Identify which cell holds the provided text, then report its [X, Y] central coordinate. 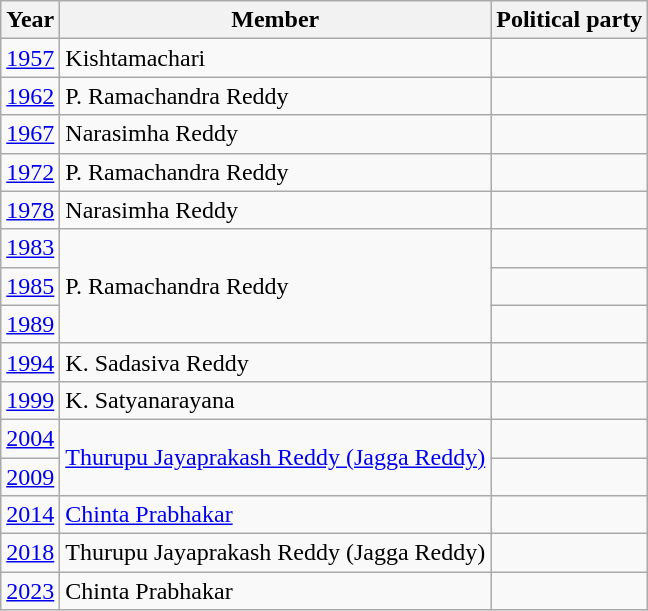
1967 [30, 134]
1957 [30, 58]
1989 [30, 324]
1972 [30, 172]
Kishtamachari [276, 58]
1994 [30, 362]
2023 [30, 591]
2004 [30, 438]
1985 [30, 286]
K. Satyanarayana [276, 400]
Year [30, 20]
1999 [30, 400]
1983 [30, 248]
Member [276, 20]
K. Sadasiva Reddy [276, 362]
2014 [30, 515]
1978 [30, 210]
2018 [30, 553]
Political party [570, 20]
2009 [30, 477]
1962 [30, 96]
